Locate the cell with the specified text and output its (x, y) center coordinate. 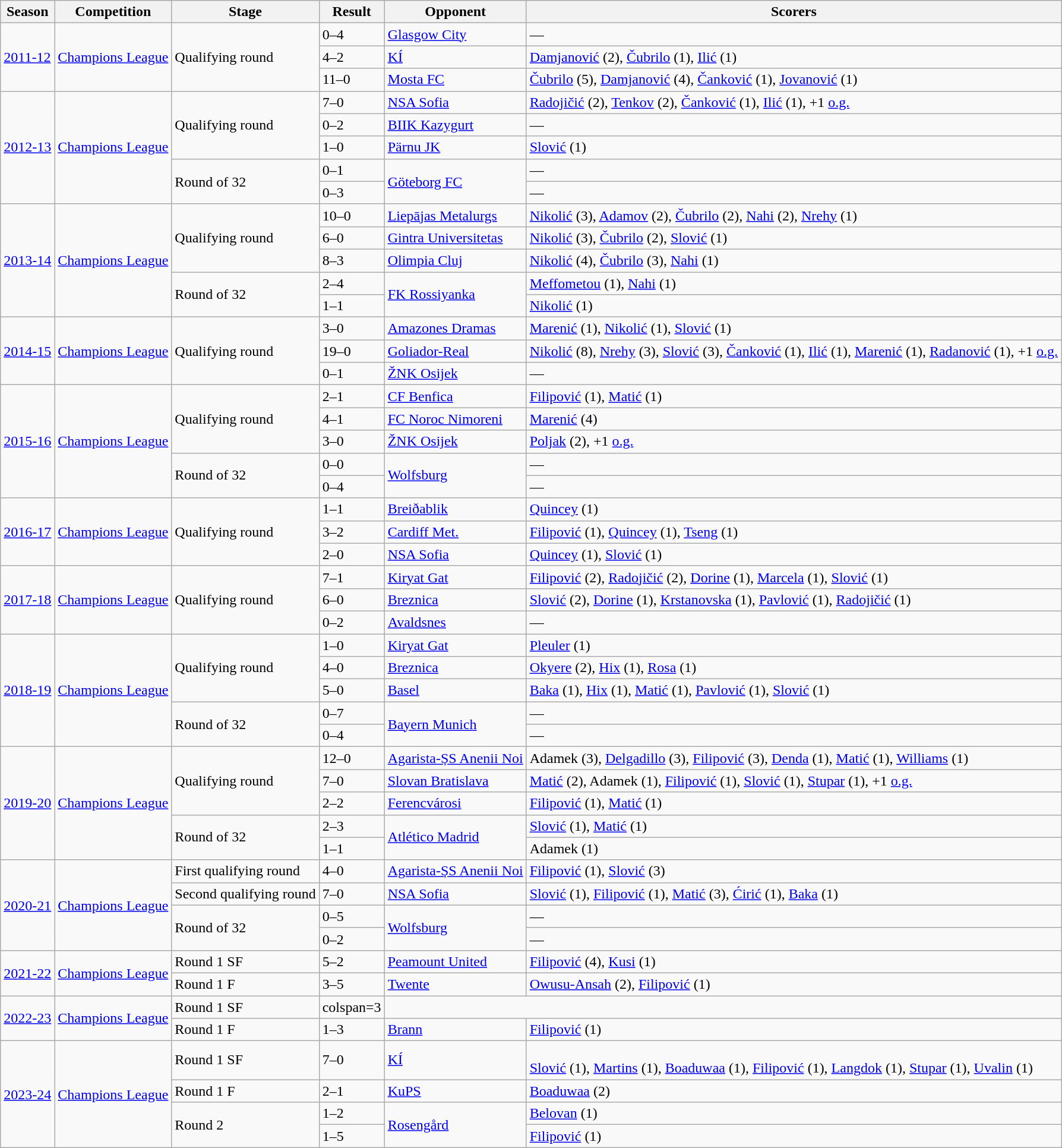
Olimpia Cluj (455, 260)
Season (27, 12)
2–4 (352, 283)
2019-20 (27, 803)
2021-22 (27, 973)
First qualifying round (245, 871)
Quincey (1), Slović (1) (794, 554)
Slović (1) (794, 147)
Nikolić (1) (794, 306)
Scorers (794, 12)
2016-17 (27, 532)
Atlético Madrid (455, 837)
Pleuler (1) (794, 645)
FK Rossiyanka (455, 295)
Adamek (1) (794, 849)
Meffometou (1), Nahi (1) (794, 283)
colspan=3 (352, 1007)
Nikolić (3), Čubrilo (2), Slović (1) (794, 238)
Brann (455, 1030)
Filipović (1), Slović (3) (794, 871)
0–7 (352, 713)
5–0 (352, 690)
Baka (1), Hix (1), Matić (1), Pavlović (1), Slović (1) (794, 690)
Liepājas Metalurgs (455, 215)
0–3 (352, 193)
2013-14 (27, 260)
2018-19 (27, 690)
Pärnu JK (455, 147)
11–0 (352, 80)
Cardiff Met. (455, 532)
Göteborg FC (455, 181)
Opponent (455, 12)
8–3 (352, 260)
Rosengård (455, 1125)
0–5 (352, 916)
2–3 (352, 826)
Gintra Universitetas (455, 238)
2012-13 (27, 147)
Nikolić (4), Čubrilo (3), Nahi (1) (794, 260)
Matić (2), Adamek (1), Filipović (1), Slović (1), Stupar (1), +1 o.g. (794, 781)
Peamount United (455, 961)
Čubrilo (5), Damjanović (4), Čanković (1), Jovanović (1) (794, 80)
FC Noroc Nimoreni (455, 419)
10–0 (352, 215)
Breiðablik (455, 509)
Basel (455, 690)
Result (352, 12)
3–5 (352, 984)
Slović (2), Dorine (1), Krstanovska (1), Pavlović (1), Radojičić (1) (794, 600)
Owusu-Ansah (2), Filipović (1) (794, 984)
Adamek (3), Delgadillo (3), Filipović (3), Denda (1), Matić (1), Williams (1) (794, 758)
2022-23 (27, 1018)
1–2 (352, 1114)
KuPS (455, 1091)
Second qualifying round (245, 894)
7–1 (352, 577)
Goliador-Real (455, 351)
1–5 (352, 1136)
Okyere (2), Hix (1), Rosa (1) (794, 668)
Glasgow City (455, 34)
2014-15 (27, 351)
Marenić (1), Nikolić (1), Slović (1) (794, 329)
Radojičić (2), Tenkov (2), Čanković (1), Ilić (1), +1 o.g. (794, 102)
Avaldsnes (455, 622)
4–2 (352, 57)
2023-24 (27, 1095)
Slović (1), Matić (1) (794, 826)
Ferencvárosi (455, 803)
Competition (113, 12)
4–1 (352, 419)
Bayern Munich (455, 724)
Twente (455, 984)
Quincey (1) (794, 509)
Nikolić (3), Adamov (2), Čubrilo (2), Nahi (2), Nrehy (1) (794, 215)
2015-16 (27, 441)
2–2 (352, 803)
0–0 (352, 464)
Filipović (1), Quincey (1), Tseng (1) (794, 532)
2011-12 (27, 57)
Filipović (4), Kusi (1) (794, 961)
Amazones Dramas (455, 329)
Belovan (1) (794, 1114)
Boaduwaa (2) (794, 1091)
12–0 (352, 758)
2017-18 (27, 600)
Mosta FC (455, 80)
Slović (1), Martins (1), Boaduwaa (1), Filipović (1), Langdok (1), Stupar (1), Uvalin (1) (794, 1060)
2020-21 (27, 905)
3–2 (352, 532)
Stage (245, 12)
2–0 (352, 554)
Round 2 (245, 1125)
Damjanović (2), Čubrilo (1), Ilić (1) (794, 57)
BIIK Kazygurt (455, 125)
1–3 (352, 1030)
Slović (1), Filipović (1), Matić (3), Ćirić (1), Baka (1) (794, 894)
Filipović (2), Radojičić (2), Dorine (1), Marcela (1), Slović (1) (794, 577)
CF Benfica (455, 396)
Poljak (2), +1 o.g. (794, 441)
5–2 (352, 961)
19–0 (352, 351)
Slovan Bratislava (455, 781)
Marenić (4) (794, 419)
Nikolić (8), Nrehy (3), Slović (3), Čanković (1), Ilić (1), Marenić (1), Radanović (1), +1 o.g. (794, 351)
